From the cell containing the given text, extract its center point as [X, Y] coordinate. 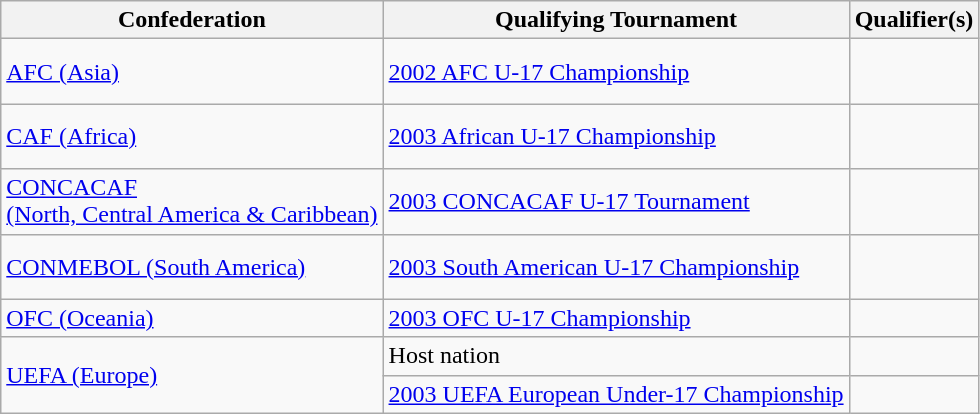
2003 CONCACAF U-17 Tournament [616, 202]
CAF (Africa) [192, 136]
2003 OFC U-17 Championship [616, 318]
Qualifier(s) [914, 20]
Host nation [616, 356]
UEFA (Europe) [192, 375]
CONMEBOL (South America) [192, 266]
AFC (Asia) [192, 72]
2002 AFC U-17 Championship [616, 72]
2003 South American U-17 Championship [616, 266]
2003 UEFA European Under-17 Championship [616, 394]
Qualifying Tournament [616, 20]
2003 African U-17 Championship [616, 136]
OFC (Oceania) [192, 318]
CONCACAF(North, Central America & Caribbean) [192, 202]
Confederation [192, 20]
